Return the (X, Y) coordinate for the center point of the cell that contains the specified text.  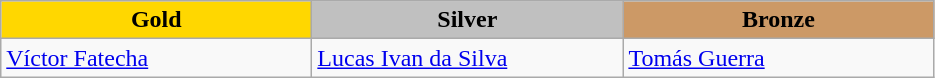
Tomás Guerra (778, 58)
Silver (468, 20)
Lucas Ivan da Silva (468, 58)
Víctor Fatecha (156, 58)
Bronze (778, 20)
Gold (156, 20)
